Provide the [X, Y] coordinate of the cell's center where the given text is located.  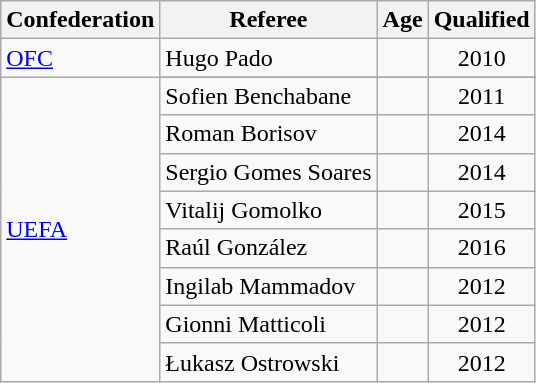
Roman Borisov [268, 134]
2016 [482, 248]
2011 [482, 96]
UEFA [80, 229]
Łukasz Ostrowski [268, 362]
Age [402, 20]
Hugo Pado [268, 58]
Gionni Matticoli [268, 324]
OFC [80, 58]
Sergio Gomes Soares [268, 172]
Confederation [80, 20]
Referee [268, 20]
Sofien Benchabane [268, 96]
Vitalij Gomolko [268, 210]
Ingilab Mammadov [268, 286]
2015 [482, 210]
Qualified [482, 20]
2010 [482, 58]
Raúl González [268, 248]
